Detect which cell encompasses the target text, then output its [X, Y] center coordinate. 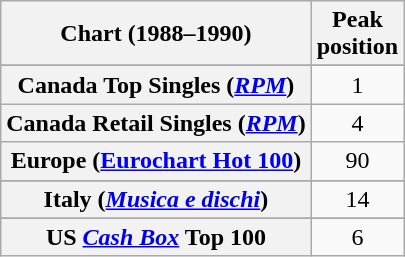
Italy (Musica e dischi) [156, 199]
1 [357, 85]
90 [357, 161]
Europe (Eurochart Hot 100) [156, 161]
Chart (1988–1990) [156, 34]
US Cash Box Top 100 [156, 237]
Canada Retail Singles (RPM) [156, 123]
Peakposition [357, 34]
14 [357, 199]
Canada Top Singles (RPM) [156, 85]
6 [357, 237]
4 [357, 123]
